Provide the (X, Y) coordinate of the cell's center where the given text is located.  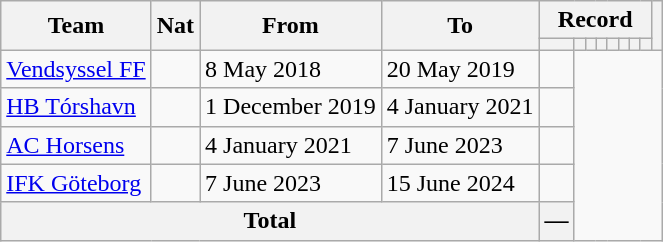
1 December 2019 (291, 107)
Vendsyssel FF (76, 69)
Total (270, 221)
From (291, 26)
HB Tórshavn (76, 107)
Nat (175, 26)
— (556, 221)
To (460, 26)
Team (76, 26)
AC Horsens (76, 145)
IFK Göteborg (76, 183)
8 May 2018 (291, 69)
15 June 2024 (460, 183)
Record (595, 20)
20 May 2019 (460, 69)
